Pinpoint the cell where the given text exists, returning its [X, Y] midpoint coordinate. 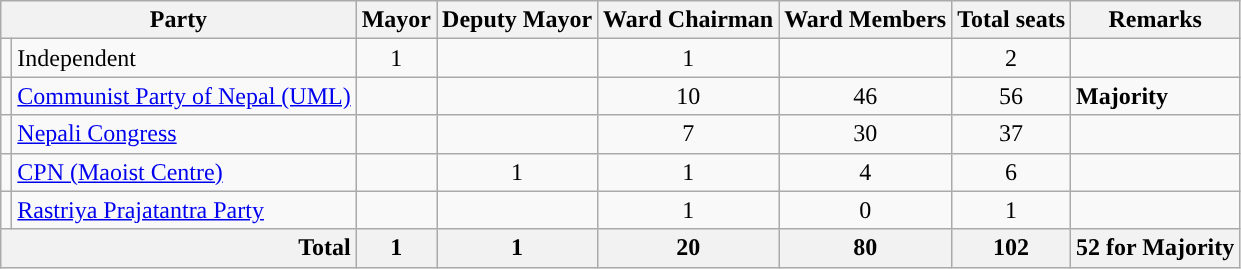
4 [866, 172]
30 [866, 134]
Nepali Congress [184, 134]
52 for Majority [1156, 248]
Ward Chairman [688, 20]
Mayor [396, 20]
0 [866, 210]
Party [178, 20]
46 [866, 96]
20 [688, 248]
6 [1012, 172]
56 [1012, 96]
Communist Party of Nepal (UML) [184, 96]
80 [866, 248]
37 [1012, 134]
Majority [1156, 96]
7 [688, 134]
102 [1012, 248]
Total seats [1012, 20]
CPN (Maoist Centre) [184, 172]
Remarks [1156, 20]
Total [178, 248]
Ward Members [866, 20]
Independent [184, 58]
Deputy Mayor [518, 20]
Rastriya Prajatantra Party [184, 210]
10 [688, 96]
2 [1012, 58]
